Extract the (X, Y) coordinate from the center of the cell holding the provided text.  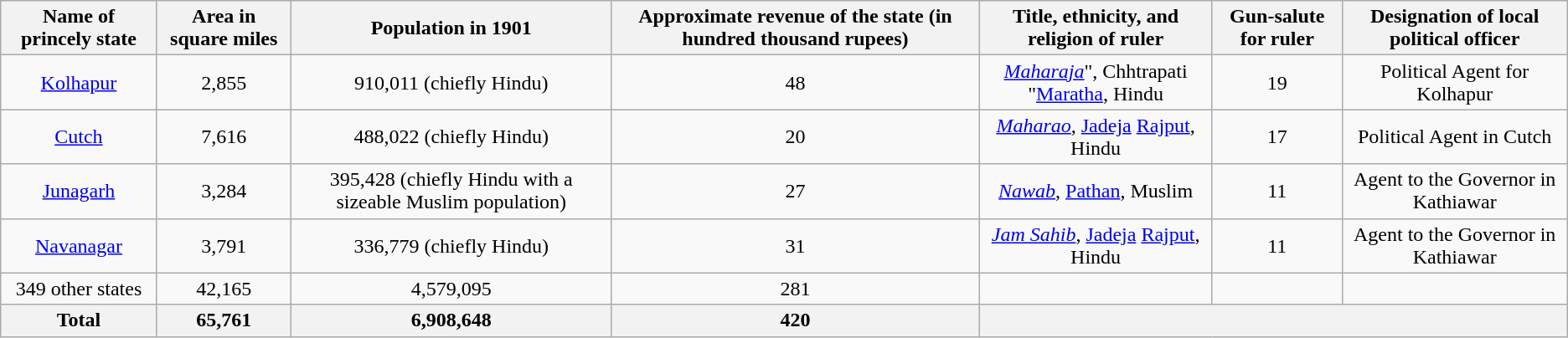
Maharaja", Chhtrapati "Maratha, Hindu (1096, 82)
349 other states (79, 289)
Junagarh (79, 191)
2,855 (224, 82)
Navanagar (79, 246)
3,284 (224, 191)
3,791 (224, 246)
Nawab, Pathan, Muslim (1096, 191)
Approximate revenue of the state (in hundred thousand rupees) (796, 28)
27 (796, 191)
910,011 (chiefly Hindu) (451, 82)
488,022 (chiefly Hindu) (451, 137)
Gun-salute for ruler (1277, 28)
Title, ethnicity, and religion of ruler (1096, 28)
Cutch (79, 137)
336,779 (chiefly Hindu) (451, 246)
42,165 (224, 289)
Name of princely state (79, 28)
17 (1277, 137)
Area in square miles (224, 28)
Political Agent for Kolhapur (1454, 82)
7,616 (224, 137)
281 (796, 289)
Designation of local political officer (1454, 28)
48 (796, 82)
Population in 1901 (451, 28)
395,428 (chiefly Hindu with a sizeable Muslim population) (451, 191)
Maharao, Jadeja Rajput, Hindu (1096, 137)
4,579,095 (451, 289)
Political Agent in Cutch (1454, 137)
Jam Sahib, Jadeja Rajput, Hindu (1096, 246)
Total (79, 320)
19 (1277, 82)
6,908,648 (451, 320)
65,761 (224, 320)
420 (796, 320)
31 (796, 246)
20 (796, 137)
Kolhapur (79, 82)
